Determine the (x, y) coordinate at the center of the cell enclosing the given text.  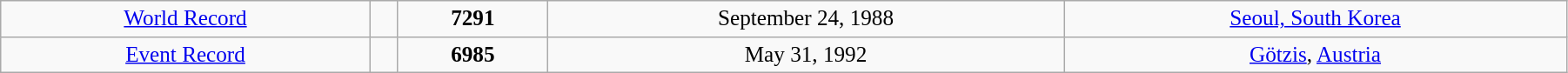
Götzis, Austria (1316, 55)
May 31, 1992 (806, 55)
Event Record (185, 55)
World Record (185, 19)
6985 (472, 55)
7291 (472, 19)
September 24, 1988 (806, 19)
Seoul, South Korea (1316, 19)
